Extract the [x, y] coordinate from the center of the cell holding the provided text.  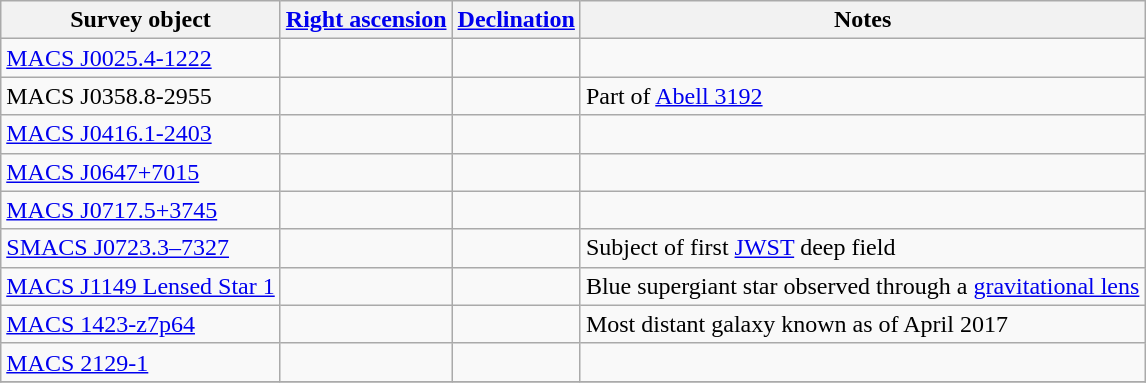
SMACS J0723.3–7327 [141, 248]
Right ascension [366, 20]
Survey object [141, 20]
MACS J0025.4-1222 [141, 58]
Notes [862, 20]
Part of Abell 3192 [862, 96]
MACS J0647+7015 [141, 172]
Blue supergiant star observed through a gravitational lens [862, 286]
MACS J0416.1-2403 [141, 134]
MACS J1149 Lensed Star 1 [141, 286]
Declination [516, 20]
MACS 1423-z7p64 [141, 324]
MACS 2129-1 [141, 362]
MACS J0358.8-2955 [141, 96]
MACS J0717.5+3745 [141, 210]
Most distant galaxy known as of April 2017 [862, 324]
Subject of first JWST deep field [862, 248]
